For the text-containing cell, return its midpoint in [X, Y] coordinate format. 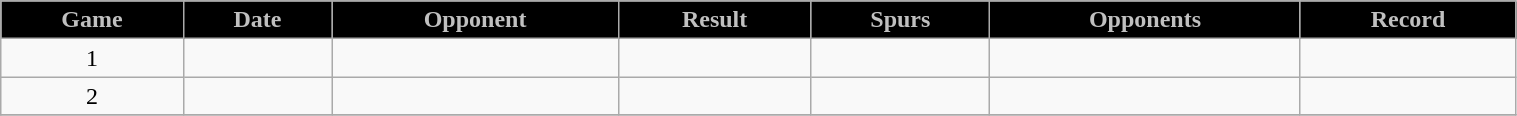
2 [92, 96]
Date [258, 20]
Opponent [476, 20]
Game [92, 20]
Opponents [1145, 20]
Spurs [900, 20]
Record [1408, 20]
1 [92, 58]
Result [714, 20]
